Capture the cell that displays the provided text and extract its (X, Y) central coordinate. 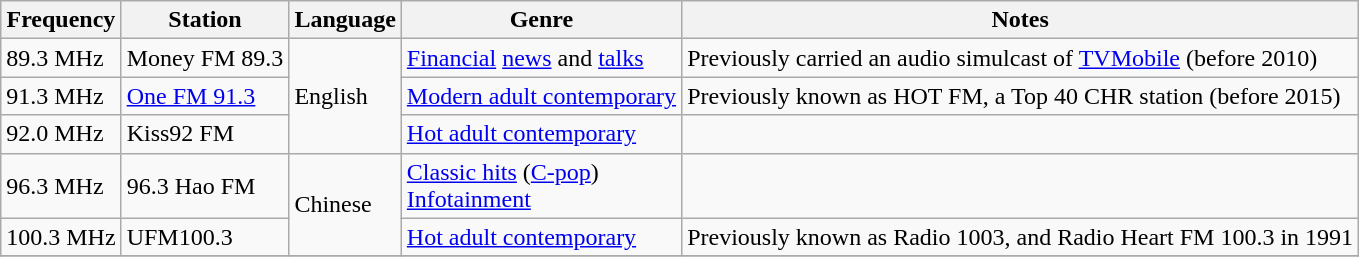
Language (345, 20)
Frequency (61, 20)
96.3 Hao FM (205, 186)
Money FM 89.3 (205, 58)
Genre (541, 20)
Modern adult contemporary (541, 96)
Financial news and talks (541, 58)
Chinese (345, 204)
Previously carried an audio simulcast of TVMobile (before 2010) (1020, 58)
Previously known as HOT FM, a Top 40 CHR station (before 2015) (1020, 96)
One FM 91.3 (205, 96)
91.3 MHz (61, 96)
96.3 MHz (61, 186)
92.0 MHz (61, 134)
UFM100.3 (205, 237)
Notes (1020, 20)
100.3 MHz (61, 237)
Classic hits (C-pop) Infotainment (541, 186)
English (345, 96)
Previously known as Radio 1003, and Radio Heart FM 100.3 in 1991 (1020, 237)
Station (205, 20)
Kiss92 FM (205, 134)
89.3 MHz (61, 58)
